Provide the [x, y] coordinate of the cell's center where the given text is located.  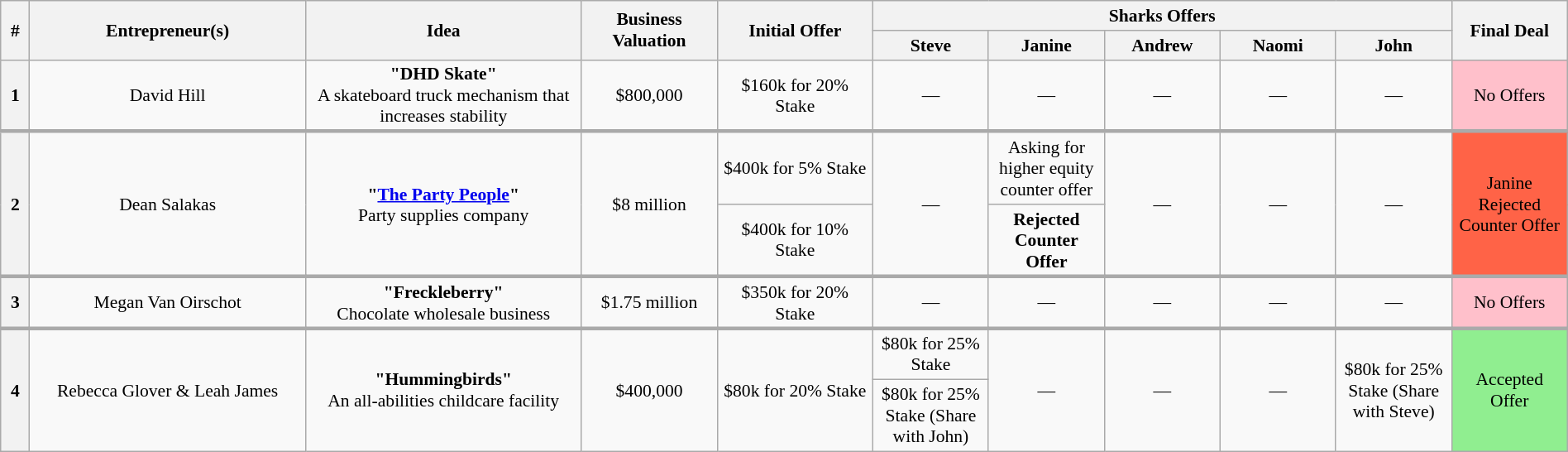
Initial Offer [795, 30]
Dean Salakas [168, 204]
Andrew [1162, 46]
Steve [930, 46]
John [1394, 46]
4 [15, 389]
Sharks Offers [1162, 16]
$80k for 25% Stake [930, 354]
Idea [443, 30]
$80k for 25% Stake (Share with Steve) [1394, 389]
Janine Rejected Counter Offer [1509, 204]
$400k for 10% Stake [795, 240]
Megan Van Oirschot [168, 303]
Rebecca Glover & Leah James [168, 389]
# [15, 30]
Janine [1046, 46]
"DHD Skate" A skateboard truck mechanism that increases stability [443, 96]
$80k for 20% Stake [795, 389]
$8 million [649, 204]
$80k for 25% Stake (Share with John) [930, 416]
Final Deal [1509, 30]
$400k for 5% Stake [795, 168]
3 [15, 303]
2 [15, 204]
Accepted Offer [1509, 389]
$160k for 20% Stake [795, 96]
Rejected Counter Offer [1046, 240]
$350k for 20% Stake [795, 303]
$1.75 million [649, 303]
Naomi [1278, 46]
$800,000 [649, 96]
$400,000 [649, 389]
"Hummingbirds" An all-abilities childcare facility [443, 389]
1 [15, 96]
"Freckleberry" Chocolate wholesale business [443, 303]
Asking for higher equity counter offer [1046, 168]
Business Valuation [649, 30]
Entrepreneur(s) [168, 30]
"The Party People" Party supplies company [443, 204]
David Hill [168, 96]
